Scan for the cell matching the given text and deliver its [X, Y] coordinate at center. 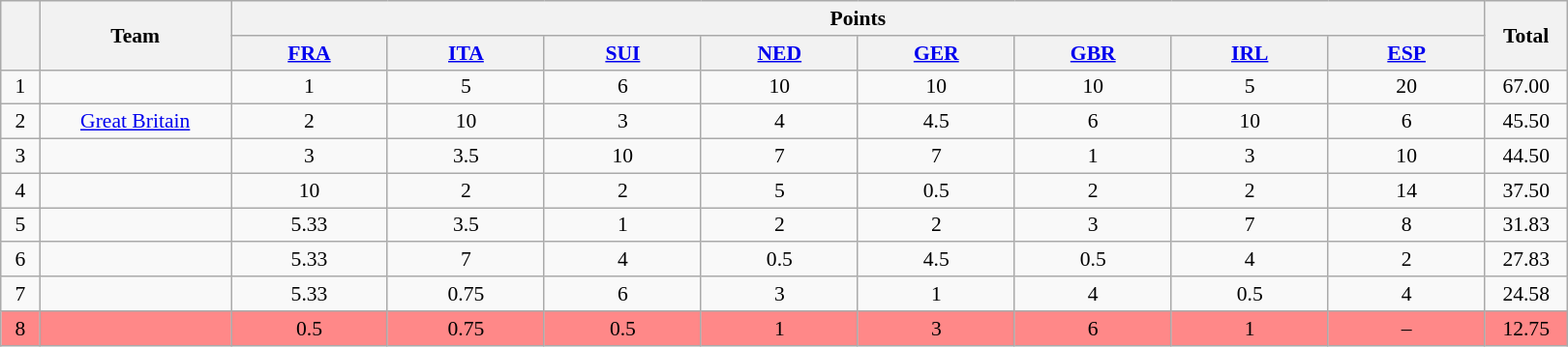
44.50 [1525, 157]
12.75 [1525, 329]
37.50 [1525, 190]
31.83 [1525, 225]
GER [936, 53]
Points [858, 18]
Total [1525, 35]
67.00 [1525, 87]
ITA [466, 53]
Team [136, 35]
Great Britain [136, 122]
14 [1406, 190]
FRA [309, 53]
24.58 [1525, 294]
GBR [1093, 53]
SUI [622, 53]
IRL [1250, 53]
ESP [1406, 53]
45.50 [1525, 122]
27.83 [1525, 260]
20 [1406, 87]
– [1406, 329]
NED [779, 53]
